Extract the (X, Y) coordinate from the center of the cell holding the provided text.  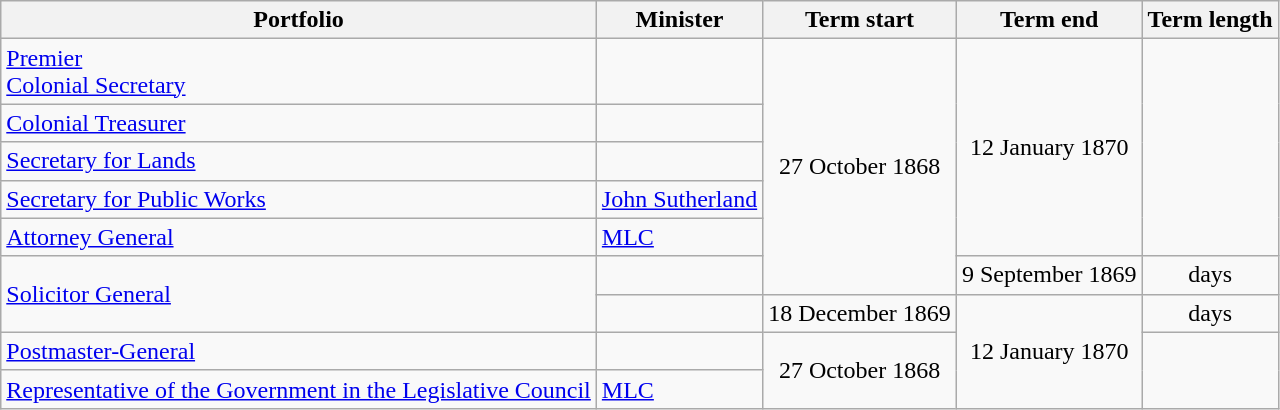
Representative of the Government in the Legislative Council (299, 389)
18 December 1869 (860, 313)
Term start (860, 20)
Colonial Treasurer (299, 123)
Attorney General (299, 237)
Secretary for Public Works (299, 199)
Portfolio (299, 20)
Term length (1210, 20)
Minister (679, 20)
Secretary for Lands (299, 161)
9 September 1869 (1049, 275)
Postmaster-General (299, 351)
Term end (1049, 20)
Solicitor General (299, 294)
PremierColonial Secretary (299, 72)
John Sutherland (679, 199)
